Output the (X, Y) coordinate of the center of the cell containing the given text.  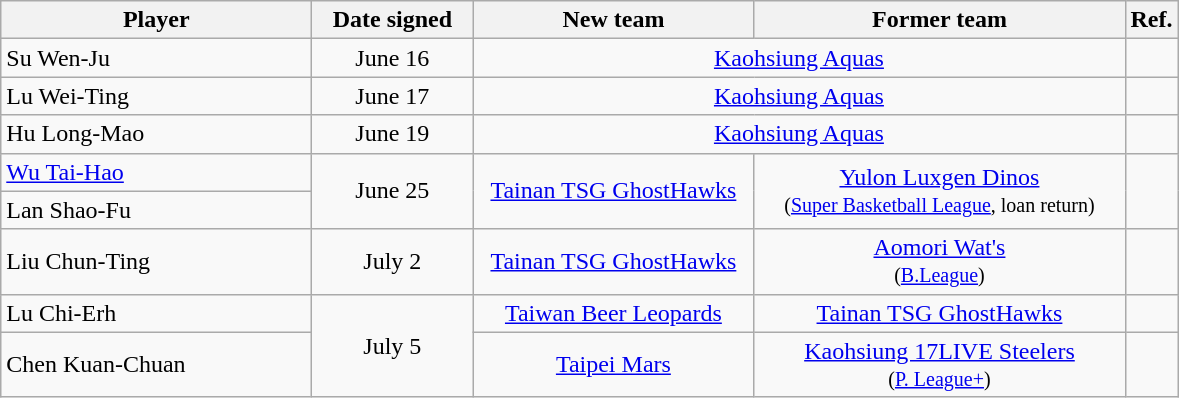
Player (156, 20)
Liu Chun-Ting (156, 262)
Wu Tai-Hao (156, 172)
Aomori Wat's(B.League) (940, 262)
Chen Kuan-Chuan (156, 364)
June 16 (392, 58)
June 17 (392, 96)
July 2 (392, 262)
Kaohsiung 17LIVE Steelers(P. League+) (940, 364)
Former team (940, 20)
June 25 (392, 191)
Lu Chi-Erh (156, 313)
Su Wen-Ju (156, 58)
Hu Long-Mao (156, 134)
New team (614, 20)
Date signed (392, 20)
Ref. (1152, 20)
Lan Shao-Fu (156, 210)
June 19 (392, 134)
Taipei Mars (614, 364)
Taiwan Beer Leopards (614, 313)
Yulon Luxgen Dinos(Super Basketball League, loan return) (940, 191)
Lu Wei-Ting (156, 96)
July 5 (392, 346)
